Extract the (X, Y) coordinate from the center of the cell holding the provided text.  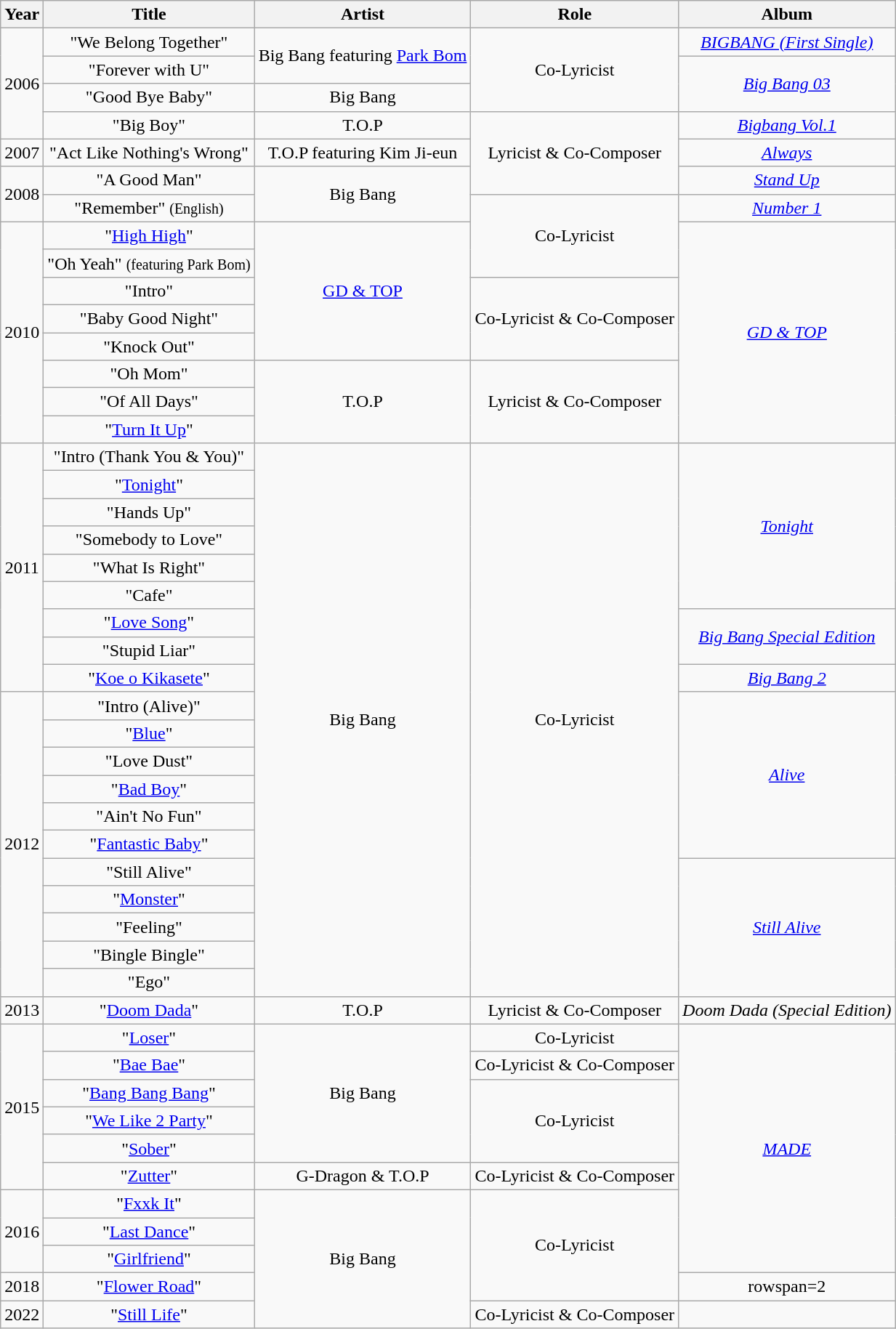
Still Alive (787, 927)
"Intro (Alive)" (149, 706)
MADE (787, 1148)
2012 (22, 844)
"Zutter" (149, 1176)
2018 (22, 1287)
"Flower Road" (149, 1287)
Doom Dada (Special Edition) (787, 1010)
"Bad Boy" (149, 788)
Always (787, 153)
"Intro (Thank You & You)" (149, 457)
"We Like 2 Party" (149, 1120)
"Doom Dada" (149, 1010)
"What Is Right" (149, 567)
"Hands Up" (149, 512)
BIGBANG (First Single) (787, 42)
"Big Boy" (149, 125)
"Forever with U" (149, 70)
Big Bang 03 (787, 84)
"Still Life" (149, 1314)
"Ain't No Fun" (149, 817)
"Ego" (149, 982)
"Of All Days" (149, 402)
"Cafe" (149, 595)
Big Bang featuring Park Bom (363, 56)
"Turn It Up" (149, 429)
Number 1 (787, 208)
"Loser" (149, 1038)
2008 (22, 194)
"Oh Yeah" (featuring Park Bom) (149, 263)
Artist (363, 15)
2013 (22, 1010)
T.O.P featuring Kim Ji-eun (363, 153)
"Act Like Nothing's Wrong" (149, 153)
Role (575, 15)
"Fxxk It" (149, 1203)
2007 (22, 153)
"Baby Good Night" (149, 318)
Stand Up (787, 180)
"Love Song" (149, 623)
"Monster" (149, 900)
"Bae Bae" (149, 1065)
"Still Alive" (149, 872)
2015 (22, 1107)
"Girlfriend" (149, 1259)
rowspan=2 (787, 1287)
"A Good Man" (149, 180)
"Knock Out" (149, 347)
Bigbang Vol.1 (787, 125)
"Blue" (149, 733)
2010 (22, 332)
"Somebody to Love" (149, 540)
"Feeling" (149, 927)
G-Dragon & T.O.P (363, 1176)
"Bingle Bingle" (149, 955)
Big Bang 2 (787, 678)
"Koe o Kikasete" (149, 678)
2022 (22, 1314)
2016 (22, 1231)
Big Bang Special Edition (787, 637)
"Oh Mom" (149, 374)
"Stupid Liar" (149, 650)
"High High" (149, 235)
"Fantastic Baby" (149, 844)
"We Belong Together" (149, 42)
"Love Dust" (149, 761)
"Bang Bang Bang" (149, 1093)
"Sober" (149, 1148)
"Intro" (149, 291)
Year (22, 15)
"Good Bye Baby" (149, 97)
"Remember" (English) (149, 208)
"Tonight" (149, 485)
Alive (787, 775)
2006 (22, 84)
Title (149, 15)
Album (787, 15)
2011 (22, 568)
Tonight (787, 526)
"Last Dance" (149, 1232)
